Determine the [x, y] coordinate at the center of the cell enclosing the given text.  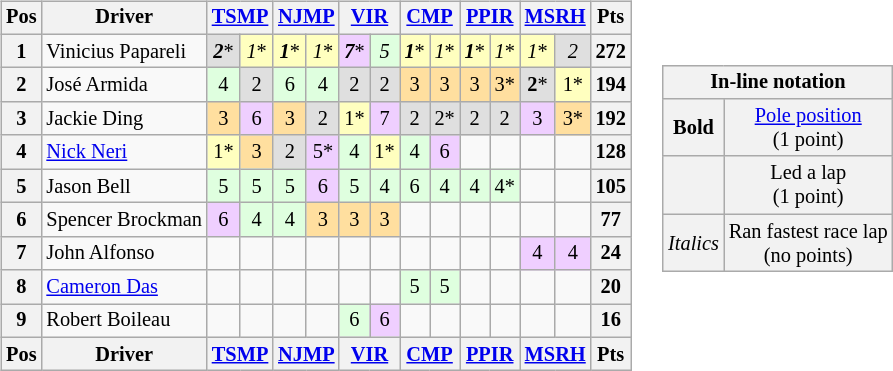
272 [611, 51]
Jackie Ding [124, 119]
In-line notation [778, 82]
105 [611, 186]
Jason Bell [124, 186]
Spencer Brockman [124, 220]
Pole position(1 point) [808, 128]
Ran fastest race lap(no points) [808, 243]
192 [611, 119]
1 [21, 51]
Robert Boileau [124, 321]
5* [322, 152]
Bold [694, 128]
77 [611, 220]
Nick Neri [124, 152]
José Armida [124, 85]
9 [21, 321]
4* [505, 186]
Italics [694, 243]
20 [611, 287]
7* [354, 51]
128 [611, 152]
194 [611, 85]
John Alfonso [124, 253]
Vinicius Papareli [124, 51]
Led a lap(1 point) [808, 185]
8 [21, 287]
Cameron Das [124, 287]
24 [611, 253]
16 [611, 321]
